Detect which cell encompasses the target text, then output its [X, Y] center coordinate. 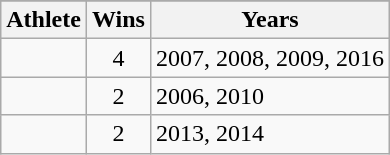
2006, 2010 [270, 96]
Athlete [44, 20]
Years [270, 20]
2013, 2014 [270, 134]
2007, 2008, 2009, 2016 [270, 58]
4 [118, 58]
Wins [118, 20]
